Identify which cell holds the provided text, then report its (X, Y) central coordinate. 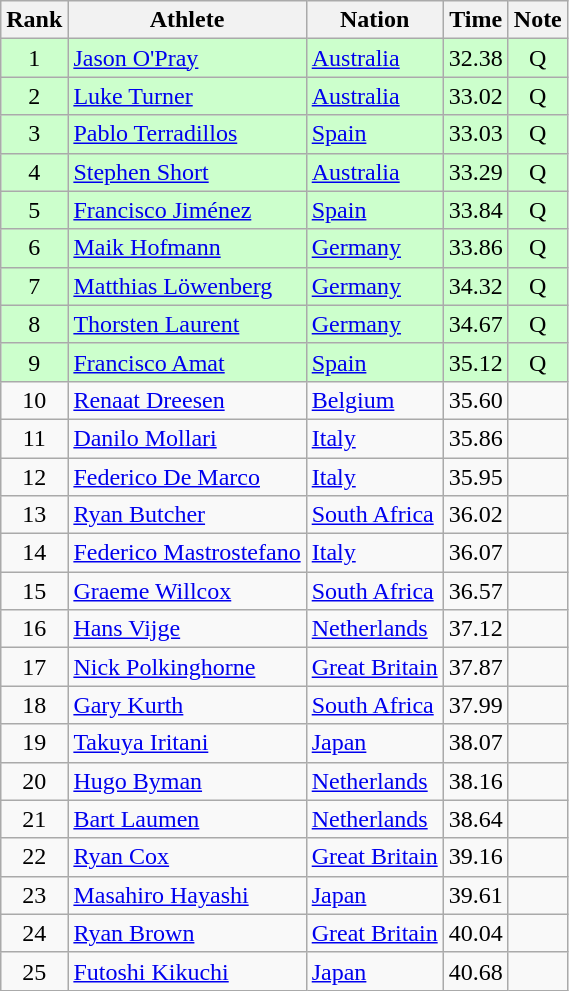
35.86 (476, 438)
33.84 (476, 210)
17 (34, 667)
21 (34, 819)
Hugo Byman (187, 781)
4 (34, 172)
Gary Kurth (187, 705)
Federico De Marco (187, 477)
Takuya Iritani (187, 743)
39.61 (476, 895)
18 (34, 705)
40.04 (476, 933)
33.86 (476, 248)
Nation (374, 20)
Francisco Amat (187, 362)
Stephen Short (187, 172)
8 (34, 324)
Ryan Brown (187, 933)
Graeme Willcox (187, 591)
Athlete (187, 20)
12 (34, 477)
34.67 (476, 324)
35.60 (476, 400)
25 (34, 971)
Jason O'Pray (187, 58)
38.16 (476, 781)
36.07 (476, 553)
Francisco Jiménez (187, 210)
Belgium (374, 400)
Ryan Butcher (187, 515)
6 (34, 248)
Luke Turner (187, 96)
Matthias Löwenberg (187, 286)
5 (34, 210)
34.32 (476, 286)
Ryan Cox (187, 857)
Time (476, 20)
Masahiro Hayashi (187, 895)
35.12 (476, 362)
3 (34, 134)
33.29 (476, 172)
Futoshi Kikuchi (187, 971)
Renaat Dreesen (187, 400)
37.99 (476, 705)
20 (34, 781)
35.95 (476, 477)
38.64 (476, 819)
11 (34, 438)
23 (34, 895)
10 (34, 400)
33.02 (476, 96)
Hans Vijge (187, 629)
36.57 (476, 591)
40.68 (476, 971)
36.02 (476, 515)
33.03 (476, 134)
Federico Mastrostefano (187, 553)
22 (34, 857)
37.87 (476, 667)
Bart Laumen (187, 819)
Danilo Mollari (187, 438)
Rank (34, 20)
1 (34, 58)
Nick Polkinghorne (187, 667)
39.16 (476, 857)
9 (34, 362)
13 (34, 515)
Note (538, 20)
16 (34, 629)
Thorsten Laurent (187, 324)
14 (34, 553)
38.07 (476, 743)
19 (34, 743)
Pablo Terradillos (187, 134)
7 (34, 286)
32.38 (476, 58)
2 (34, 96)
15 (34, 591)
37.12 (476, 629)
Maik Hofmann (187, 248)
24 (34, 933)
